Identify which cell holds the provided text, then report its (X, Y) central coordinate. 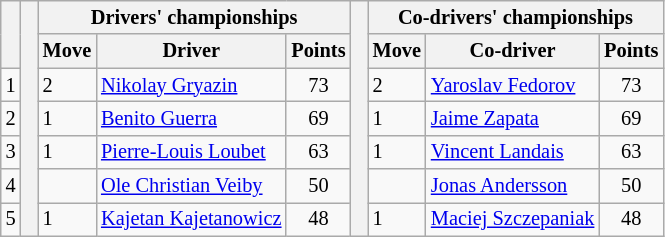
Drivers' championships (194, 17)
Vincent Landais (512, 152)
Driver (191, 51)
Jaime Zapata (512, 118)
Co-driver (512, 51)
Ole Christian Veiby (191, 186)
3 (11, 152)
5 (11, 219)
4 (11, 186)
Jonas Andersson (512, 186)
Nikolay Gryazin (191, 85)
Kajetan Kajetanowicz (191, 219)
Benito Guerra (191, 118)
Co-drivers' championships (516, 17)
Pierre-Louis Loubet (191, 152)
Yaroslav Fedorov (512, 85)
Maciej Szczepaniak (512, 219)
